Provide the (X, Y) coordinate of the cell's center where the given text is located.  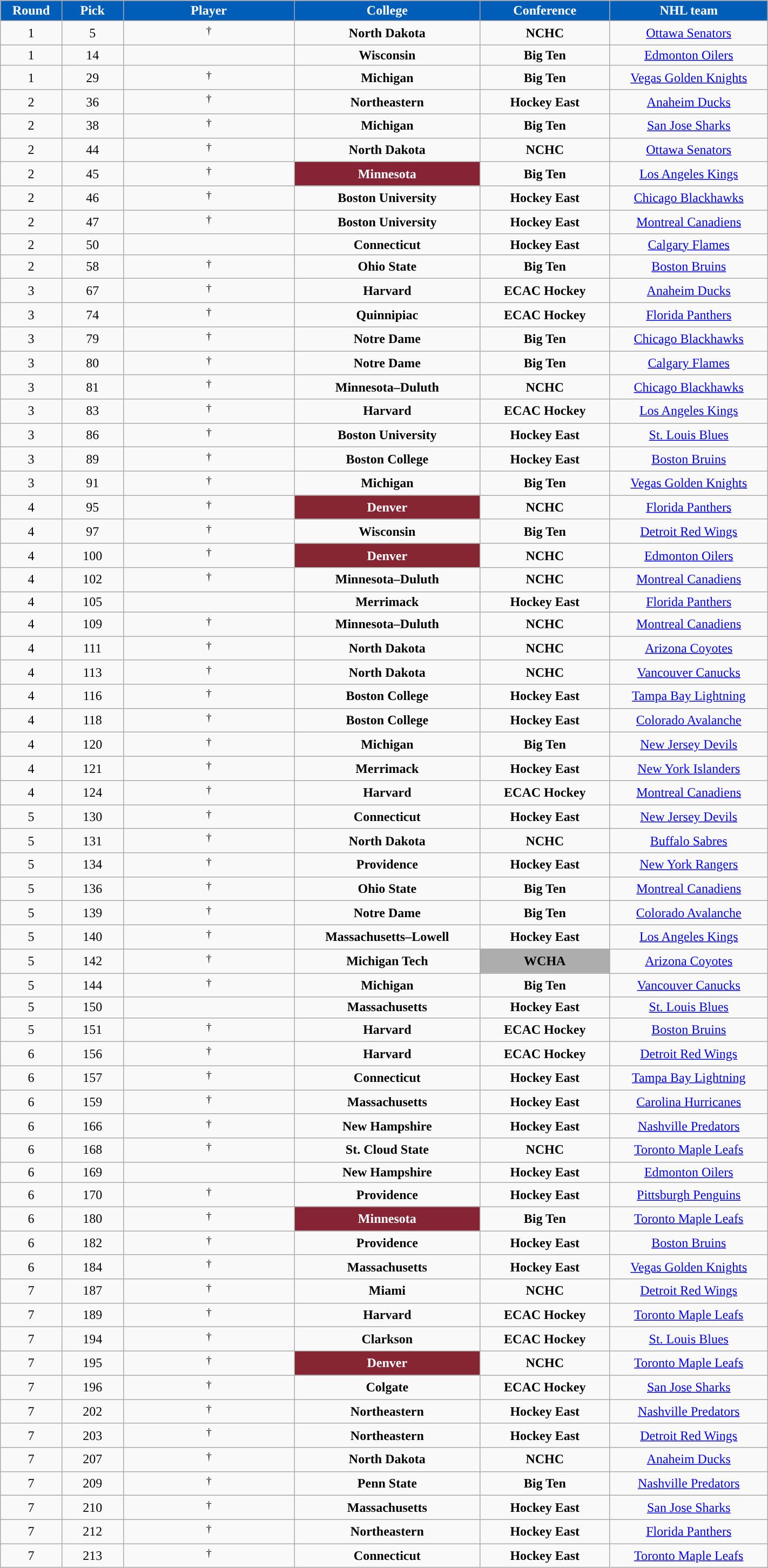
Colgate (387, 1387)
118 (92, 721)
157 (92, 1078)
97 (92, 531)
Quinnipiac (387, 314)
121 (92, 769)
131 (92, 840)
38 (92, 126)
89 (92, 459)
New York Islanders (689, 769)
New York Rangers (689, 865)
83 (92, 412)
Michigan Tech (387, 961)
95 (92, 508)
Penn State (387, 1483)
196 (92, 1387)
Conference (544, 11)
130 (92, 817)
Massachusetts–Lowell (387, 937)
142 (92, 961)
124 (92, 793)
156 (92, 1054)
207 (92, 1459)
213 (92, 1556)
194 (92, 1340)
80 (92, 363)
168 (92, 1150)
111 (92, 648)
184 (92, 1267)
86 (92, 435)
Buffalo Sabres (689, 840)
WCHA (544, 961)
Miami (387, 1291)
166 (92, 1126)
150 (92, 1007)
134 (92, 865)
195 (92, 1363)
Round (31, 11)
180 (92, 1219)
136 (92, 889)
Player (208, 11)
44 (92, 150)
151 (92, 1029)
50 (92, 244)
36 (92, 102)
81 (92, 387)
45 (92, 174)
102 (92, 580)
187 (92, 1291)
105 (92, 602)
189 (92, 1315)
209 (92, 1483)
140 (92, 937)
109 (92, 624)
Clarkson (387, 1340)
120 (92, 744)
14 (92, 55)
159 (92, 1102)
Carolina Hurricanes (689, 1102)
210 (92, 1508)
212 (92, 1532)
182 (92, 1243)
Pick (92, 11)
Pittsburgh Penguins (689, 1195)
College (387, 11)
NHL team (689, 11)
139 (92, 913)
202 (92, 1412)
100 (92, 555)
58 (92, 267)
67 (92, 291)
169 (92, 1172)
29 (92, 78)
91 (92, 483)
74 (92, 314)
116 (92, 697)
170 (92, 1195)
St. Cloud State (387, 1150)
144 (92, 985)
79 (92, 339)
113 (92, 672)
47 (92, 223)
46 (92, 198)
203 (92, 1436)
